Output the [X, Y] coordinate of the center of the cell containing the given text.  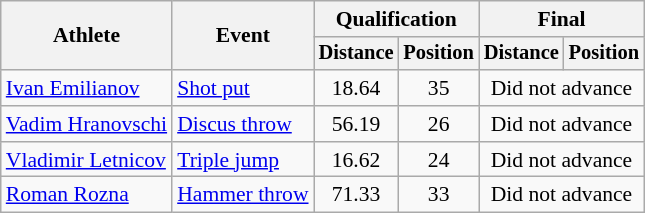
56.19 [356, 124]
Athlete [86, 36]
33 [438, 195]
Final [562, 19]
Triple jump [242, 160]
Roman Rozna [86, 195]
Qualification [396, 19]
Event [242, 36]
24 [438, 160]
Discus throw [242, 124]
16.62 [356, 160]
35 [438, 88]
18.64 [356, 88]
Vladimir Letnicov [86, 160]
Vadim Hranovschi [86, 124]
26 [438, 124]
Hammer throw [242, 195]
Ivan Emilianov [86, 88]
71.33 [356, 195]
Shot put [242, 88]
